Return (X, Y) of the center of cell containing provided text 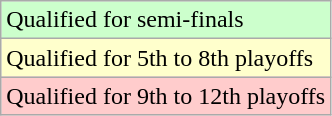
Qualified for 9th to 12th playoffs (166, 96)
Qualified for 5th to 8th playoffs (166, 58)
Qualified for semi-finals (166, 20)
